Search for the cell housing the specified text and yield its (X, Y) center coordinate. 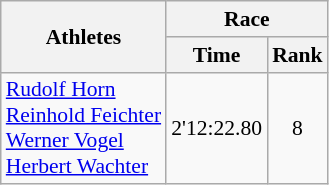
Time (216, 55)
Athletes (84, 36)
Race (247, 19)
8 (298, 128)
2'12:22.80 (216, 128)
Rudolf HornReinhold FeichterWerner VogelHerbert Wachter (84, 128)
Rank (298, 55)
